Identify which cell holds the provided text, then report its (x, y) central coordinate. 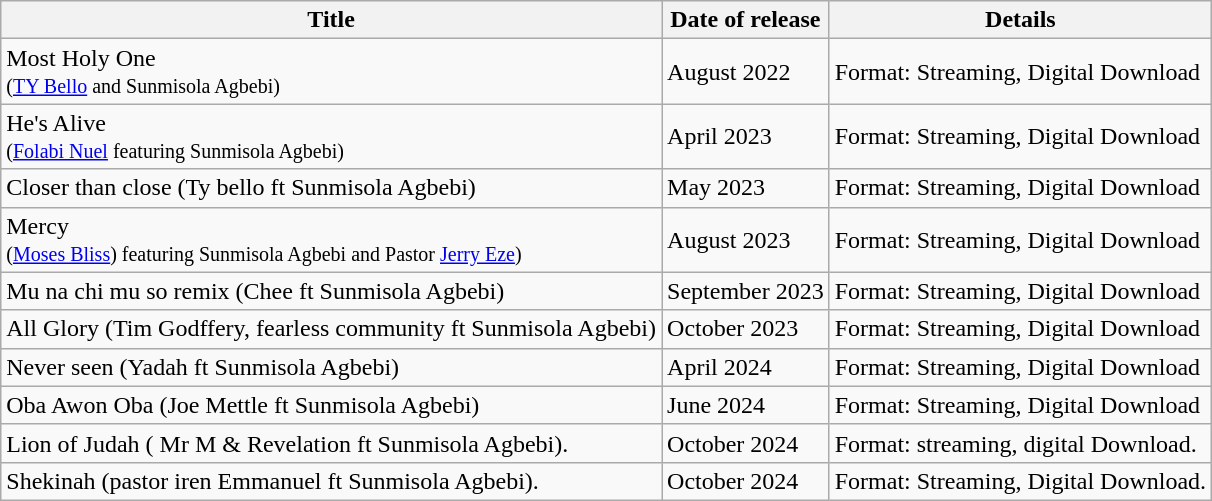
Format: Streaming, Digital Download. (1020, 481)
Oba Awon Oba (Joe Mettle ft Sunmisola Agbebi) (332, 405)
Format: streaming, digital Download. (1020, 443)
May 2023 (746, 188)
Date of release (746, 20)
He's Alive(Folabi Nuel featuring Sunmisola Agbebi) (332, 136)
Title (332, 20)
August 2023 (746, 240)
September 2023 (746, 291)
April 2023 (746, 136)
Lion of Judah ( Mr M & Revelation ft Sunmisola Agbebi). (332, 443)
All Glory (Tim Godffery, fearless community ft Sunmisola Agbebi) (332, 329)
Mercy(Moses Bliss) featuring Sunmisola Agbebi and Pastor Jerry Eze) (332, 240)
October 2023 (746, 329)
Mu na chi mu so remix (Chee ft Sunmisola Agbebi) (332, 291)
August 2022 (746, 72)
June 2024 (746, 405)
Most Holy One(TY Bello and Sunmisola Agbebi) (332, 72)
Shekinah (pastor iren Emmanuel ft Sunmisola Agbebi). (332, 481)
Details (1020, 20)
Closer than close (Ty bello ft Sunmisola Agbebi) (332, 188)
Never seen (Yadah ft Sunmisola Agbebi) (332, 367)
April 2024 (746, 367)
